Capture the cell that displays the provided text and extract its [x, y] central coordinate. 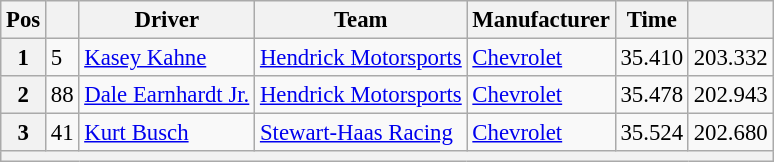
Driver [167, 20]
202.680 [730, 133]
Kasey Kahne [167, 58]
2 [24, 95]
Stewart-Haas Racing [361, 133]
Manufacturer [541, 20]
Dale Earnhardt Jr. [167, 95]
35.524 [652, 133]
41 [62, 133]
203.332 [730, 58]
202.943 [730, 95]
Kurt Busch [167, 133]
Team [361, 20]
5 [62, 58]
35.410 [652, 58]
1 [24, 58]
Time [652, 20]
35.478 [652, 95]
Pos [24, 20]
3 [24, 133]
88 [62, 95]
